Detect which cell encompasses the target text, then output its (X, Y) center coordinate. 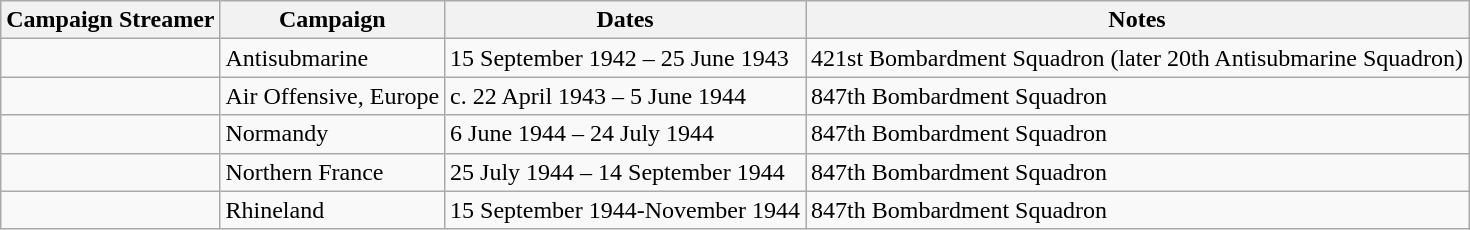
Antisubmarine (332, 58)
15 September 1942 – 25 June 1943 (626, 58)
Northern France (332, 172)
Campaign (332, 20)
Normandy (332, 134)
421st Bombardment Squadron (later 20th Antisubmarine Squadron) (1138, 58)
6 June 1944 – 24 July 1944 (626, 134)
Campaign Streamer (110, 20)
Air Offensive, Europe (332, 96)
15 September 1944-November 1944 (626, 210)
25 July 1944 – 14 September 1944 (626, 172)
Rhineland (332, 210)
Notes (1138, 20)
Dates (626, 20)
c. 22 April 1943 – 5 June 1944 (626, 96)
